Return the [X, Y] coordinate for the center point of the cell that contains the specified text.  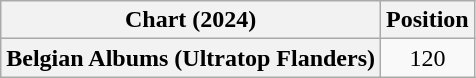
Belgian Albums (Ultratop Flanders) [191, 58]
Chart (2024) [191, 20]
Position [428, 20]
120 [428, 58]
